Identify which cell holds the provided text, then report its [X, Y] central coordinate. 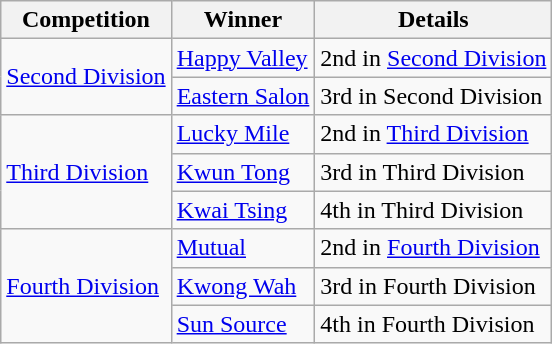
Fourth Division [86, 286]
Details [434, 20]
Second Division [86, 77]
Eastern Salon [243, 96]
Competition [86, 20]
2nd in Third Division [434, 134]
Lucky Mile [243, 134]
4th in Third Division [434, 210]
4th in Fourth Division [434, 324]
Mutual [243, 248]
Kwong Wah [243, 286]
3rd in Fourth Division [434, 286]
Winner [243, 20]
3rd in Third Division [434, 172]
3rd in Second Division [434, 96]
Third Division [86, 172]
2nd in Fourth Division [434, 248]
2nd in Second Division [434, 58]
Kwun Tong [243, 172]
Happy Valley [243, 58]
Kwai Tsing [243, 210]
Sun Source [243, 324]
